Find where the given text appears and provide that cell's center as [x, y] coordinate. 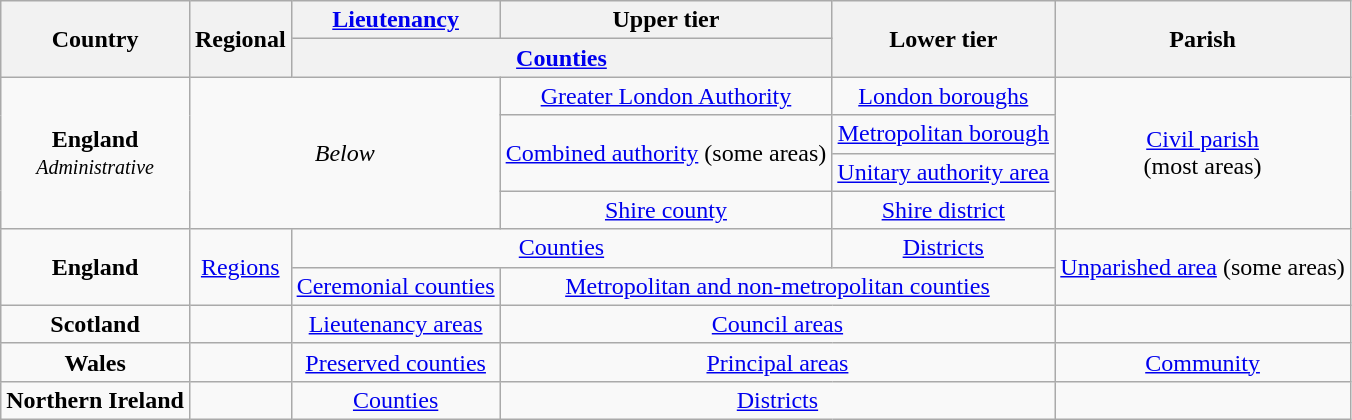
Regional [240, 39]
Country [96, 39]
Below [344, 153]
Unitary authority area [944, 172]
Shire district [944, 210]
Shire county [666, 210]
Upper tier [666, 20]
Ceremonial counties [396, 286]
Community [1203, 362]
Lieutenancy areas [396, 324]
Parish [1203, 39]
Greater London Authority [666, 96]
England Administrative [96, 153]
Metropolitan and non-metropolitan counties [778, 286]
Regions [240, 267]
Preserved counties [396, 362]
Wales [96, 362]
Principal areas [778, 362]
Unparished area (some areas) [1203, 267]
England [96, 267]
Scotland [96, 324]
Council areas [778, 324]
Civil parish (most areas) [1203, 153]
Metropolitan borough [944, 134]
Lieutenancy [396, 20]
Northern Ireland [96, 400]
London boroughs [944, 96]
Combined authority (some areas) [666, 153]
Lower tier [944, 39]
